Search for the cell housing the specified text and yield its (x, y) center coordinate. 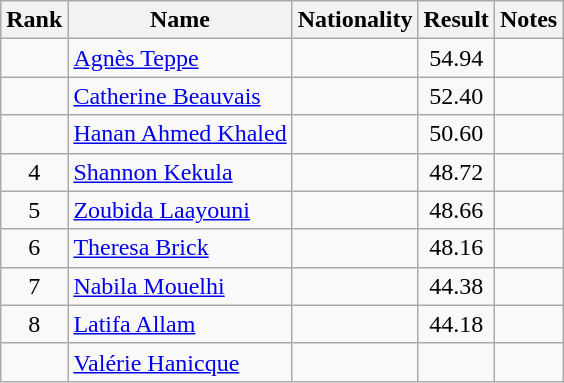
Theresa Brick (180, 248)
Latifa Allam (180, 324)
Result (456, 20)
Nationality (355, 20)
44.38 (456, 286)
50.60 (456, 134)
Zoubida Laayouni (180, 210)
54.94 (456, 58)
Agnès Teppe (180, 58)
Rank (34, 20)
Valérie Hanicque (180, 362)
6 (34, 248)
Hanan Ahmed Khaled (180, 134)
48.16 (456, 248)
Shannon Kekula (180, 172)
5 (34, 210)
7 (34, 286)
Name (180, 20)
8 (34, 324)
48.66 (456, 210)
Notes (528, 20)
Nabila Mouelhi (180, 286)
48.72 (456, 172)
44.18 (456, 324)
52.40 (456, 96)
Catherine Beauvais (180, 96)
4 (34, 172)
